Determine the [X, Y] coordinate at the center of the cell enclosing the given text.  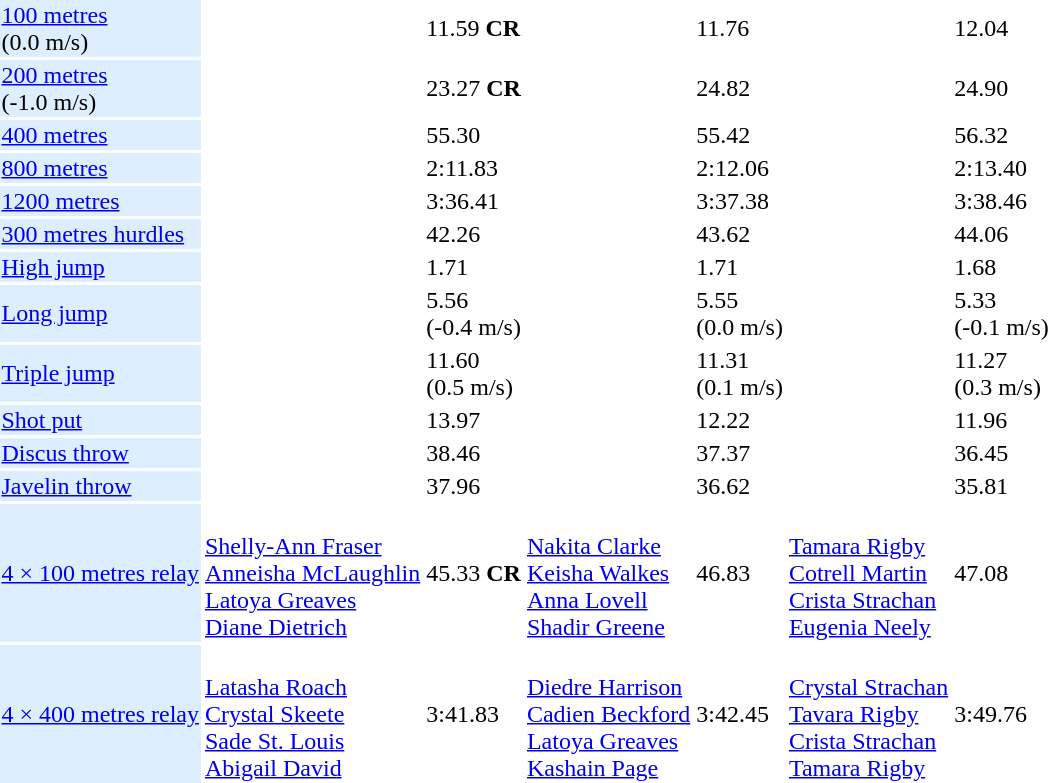
23.27 CR [474, 88]
24.82 [740, 88]
11.31 (0.1 m/s) [740, 374]
55.42 [740, 135]
Javelin throw [100, 486]
100 metres (0.0 m/s) [100, 28]
37.37 [740, 453]
13.97 [474, 420]
11.59 CR [474, 28]
1200 metres [100, 201]
800 metres [100, 168]
3:41.83 [474, 714]
Crystal Strachan Tavara Rigby Crista Strachan Tamara Rigby [868, 714]
2:11.83 [474, 168]
2:12.06 [740, 168]
38.46 [474, 453]
12.22 [740, 420]
42.26 [474, 234]
3:36.41 [474, 201]
55.30 [474, 135]
11.60 (0.5 m/s) [474, 374]
5.56 (-0.4 m/s) [474, 314]
3:42.45 [740, 714]
11.76 [740, 28]
Diedre Harrison Cadien Beckford Latoya Greaves Kashain Page [608, 714]
Nakita Clarke Keisha Walkes Anna Lovell Shadir Greene [608, 573]
400 metres [100, 135]
Discus throw [100, 453]
45.33 CR [474, 573]
Long jump [100, 314]
300 metres hurdles [100, 234]
Latasha Roach Crystal Skeete Sade St. Louis Abigail David [312, 714]
200 metres (-1.0 m/s) [100, 88]
High jump [100, 267]
4 × 100 metres relay [100, 573]
3:37.38 [740, 201]
Tamara Rigby Cotrell Martin Crista Strachan Eugenia Neely [868, 573]
37.96 [474, 486]
43.62 [740, 234]
36.62 [740, 486]
Shelly-Ann Fraser Anneisha McLaughlin Latoya Greaves Diane Dietrich [312, 573]
Triple jump [100, 374]
5.55 (0.0 m/s) [740, 314]
Shot put [100, 420]
4 × 400 metres relay [100, 714]
46.83 [740, 573]
